Locate the cell with the specified text and output its [x, y] center coordinate. 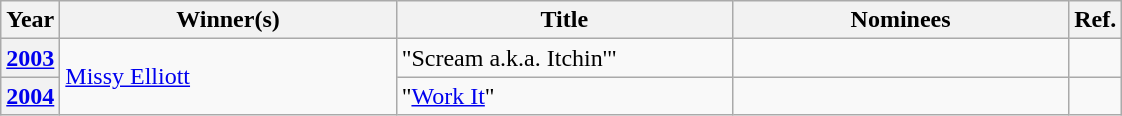
Missy Elliott [228, 77]
Year [30, 20]
Title [564, 20]
"Work It" [564, 96]
Ref. [1096, 20]
Winner(s) [228, 20]
"Scream a.k.a. Itchin'" [564, 58]
Nominees [900, 20]
2004 [30, 96]
2003 [30, 58]
